From the cell containing the given text, extract its center point as (X, Y) coordinate. 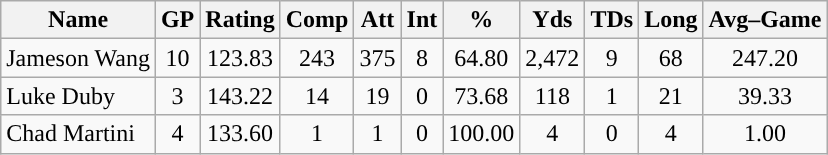
10 (177, 58)
Yds (552, 20)
375 (378, 58)
123.83 (240, 58)
Jameson Wang (78, 58)
Long (671, 20)
19 (378, 96)
Name (78, 20)
247.20 (765, 58)
68 (671, 58)
1.00 (765, 134)
Comp (317, 20)
Att (378, 20)
21 (671, 96)
Chad Martini (78, 134)
Rating (240, 20)
243 (317, 58)
Avg–Game (765, 20)
GP (177, 20)
8 (422, 58)
Luke Duby (78, 96)
% (482, 20)
100.00 (482, 134)
2,472 (552, 58)
Int (422, 20)
73.68 (482, 96)
9 (612, 58)
39.33 (765, 96)
133.60 (240, 134)
143.22 (240, 96)
64.80 (482, 58)
TDs (612, 20)
14 (317, 96)
118 (552, 96)
3 (177, 96)
